Return (X, Y) of the center of cell containing provided text 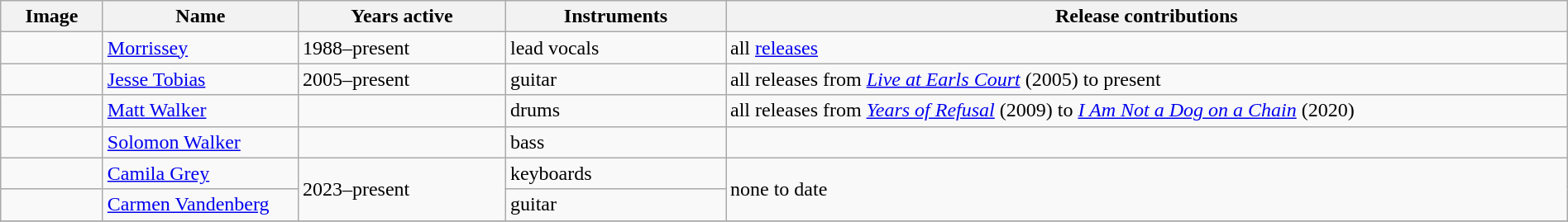
all releases from Live at Earls Court (2005) to present (1147, 79)
Solomon Walker (200, 142)
Camila Grey (200, 173)
none to date (1147, 189)
Carmen Vandenberg (200, 205)
Image (52, 17)
2005–present (402, 79)
drums (615, 111)
Years active (402, 17)
Name (200, 17)
Instruments (615, 17)
lead vocals (615, 48)
bass (615, 142)
keyboards (615, 173)
all releases (1147, 48)
Morrissey (200, 48)
all releases from Years of Refusal (2009) to I Am Not a Dog on a Chain (2020) (1147, 111)
2023–present (402, 189)
Matt Walker (200, 111)
Jesse Tobias (200, 79)
Release contributions (1147, 17)
1988–present (402, 48)
